Find where the given text appears and provide that cell's center as (x, y) coordinate. 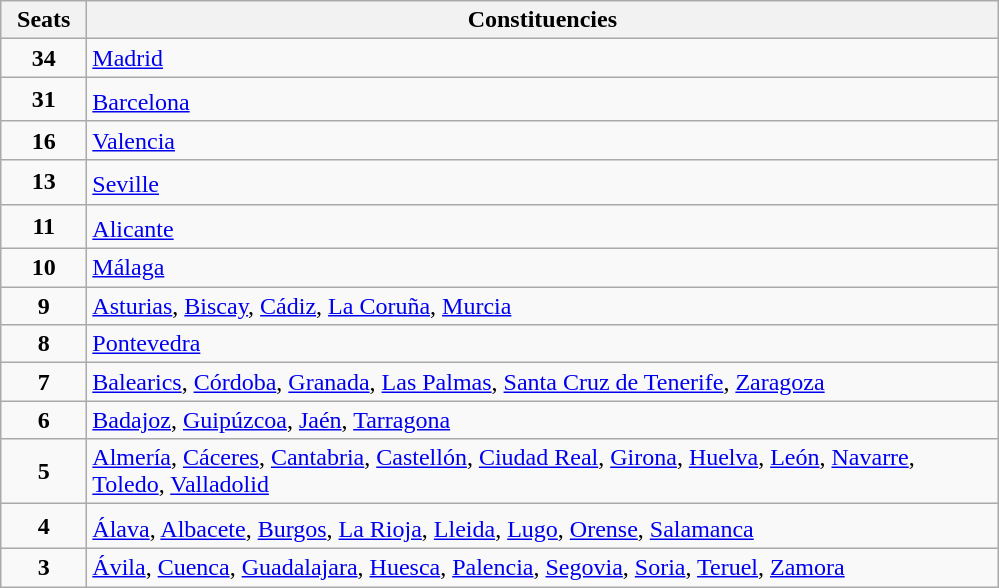
7 (44, 382)
Madrid (542, 58)
Balearics, Córdoba, Granada, Las Palmas, Santa Cruz de Tenerife, Zaragoza (542, 382)
Seats (44, 20)
Barcelona (542, 100)
34 (44, 58)
31 (44, 100)
Asturias, Biscay, Cádiz, La Coruña, Murcia (542, 306)
9 (44, 306)
8 (44, 344)
6 (44, 420)
Seville (542, 182)
16 (44, 140)
Málaga (542, 268)
Alicante (542, 226)
10 (44, 268)
Álava, Albacete, Burgos, La Rioja, Lleida, Lugo, Orense, Salamanca (542, 526)
11 (44, 226)
Badajoz, Guipúzcoa, Jaén, Tarragona (542, 420)
Constituencies (542, 20)
4 (44, 526)
Valencia (542, 140)
13 (44, 182)
Almería, Cáceres, Cantabria, Castellón, Ciudad Real, Girona, Huelva, León, Navarre, Toledo, Valladolid (542, 472)
5 (44, 472)
3 (44, 568)
Pontevedra (542, 344)
Ávila, Cuenca, Guadalajara, Huesca, Palencia, Segovia, Soria, Teruel, Zamora (542, 568)
